Pinpoint the cell where the given text exists, returning its [x, y] midpoint coordinate. 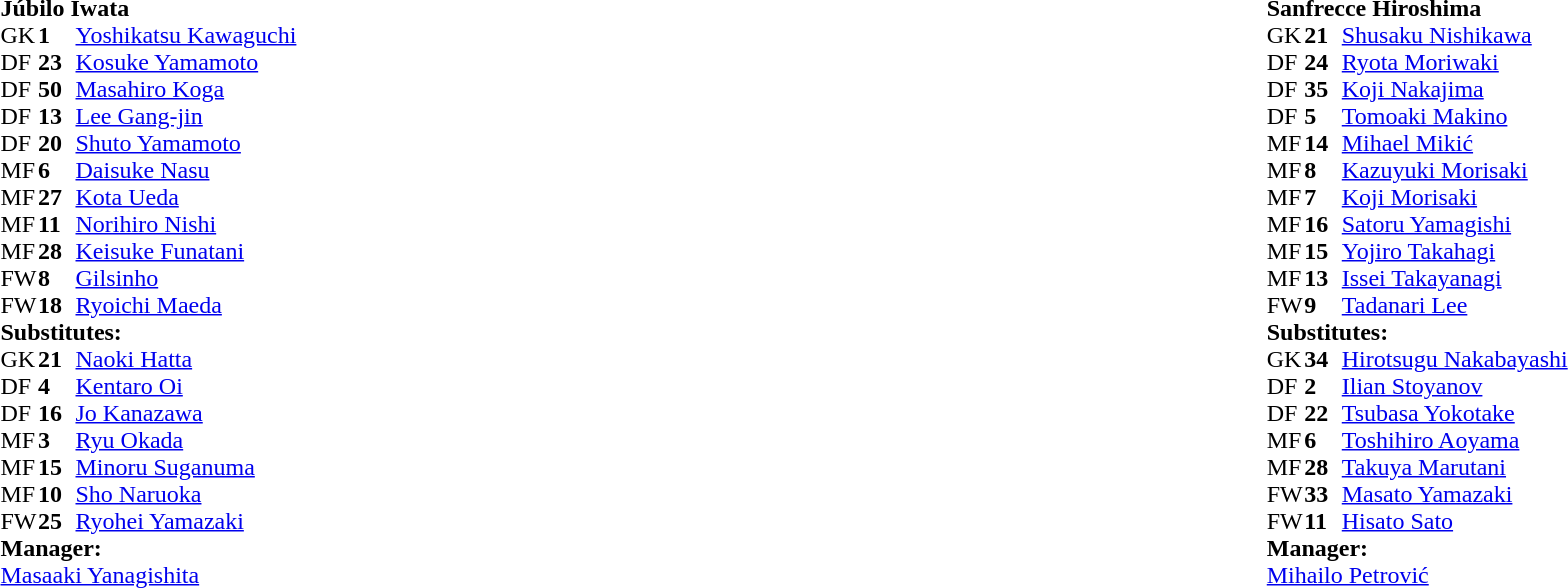
Ilian Stoyanov [1455, 386]
Kentaro Oi [186, 386]
Ryohei Yamazaki [186, 522]
Takuya Marutani [1455, 468]
Toshihiro Aoyama [1455, 440]
Tsubasa Yokotake [1455, 414]
Keisuke Funatani [186, 252]
Ryu Okada [186, 440]
Hirotsugu Nakabayashi [1455, 360]
50 [57, 90]
Daisuke Nasu [186, 170]
23 [57, 62]
33 [1323, 494]
24 [1323, 62]
Kazuyuki Morisaki [1455, 170]
Norihiro Nishi [186, 224]
Tadanari Lee [1455, 306]
Yoshikatsu Kawaguchi [186, 36]
Issei Takayanagi [1455, 278]
14 [1323, 144]
Lee Gang-jin [186, 116]
Masato Yamazaki [1455, 494]
4 [57, 386]
Shusaku Nishikawa [1455, 36]
Shuto Yamamoto [186, 144]
Satoru Yamagishi [1455, 224]
Koji Morisaki [1455, 198]
Sho Naruoka [186, 494]
Ryoichi Maeda [186, 306]
Yojiro Takahagi [1455, 252]
1 [57, 36]
Ryota Moriwaki [1455, 62]
Gilsinho [186, 278]
Tomoaki Makino [1455, 116]
Hisato Sato [1455, 522]
Jo Kanazawa [186, 414]
25 [57, 522]
35 [1323, 90]
Masahiro Koga [186, 90]
27 [57, 198]
Koji Nakajima [1455, 90]
Kota Ueda [186, 198]
22 [1323, 414]
3 [57, 440]
20 [57, 144]
5 [1323, 116]
Kosuke Yamamoto [186, 62]
34 [1323, 360]
9 [1323, 306]
Mihael Mikić [1455, 144]
Naoki Hatta [186, 360]
10 [57, 494]
18 [57, 306]
Minoru Suganuma [186, 468]
7 [1323, 198]
2 [1323, 386]
